For the text-containing cell, return its midpoint in (x, y) coordinate format. 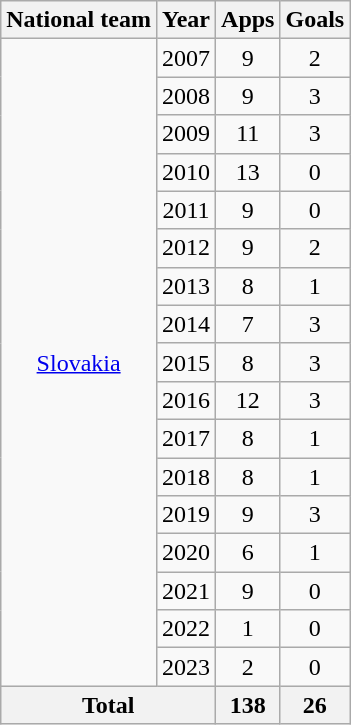
2013 (186, 286)
2018 (186, 477)
2015 (186, 362)
7 (248, 324)
11 (248, 134)
2007 (186, 58)
2011 (186, 210)
Apps (248, 20)
6 (248, 553)
138 (248, 705)
Year (186, 20)
Goals (315, 20)
Total (108, 705)
2023 (186, 667)
2008 (186, 96)
26 (315, 705)
13 (248, 172)
Slovakia (79, 362)
2021 (186, 591)
2016 (186, 400)
2014 (186, 324)
12 (248, 400)
2009 (186, 134)
2019 (186, 515)
2020 (186, 553)
2017 (186, 438)
2022 (186, 629)
National team (79, 20)
2010 (186, 172)
2012 (186, 248)
